Detect which cell encompasses the target text, then output its (x, y) center coordinate. 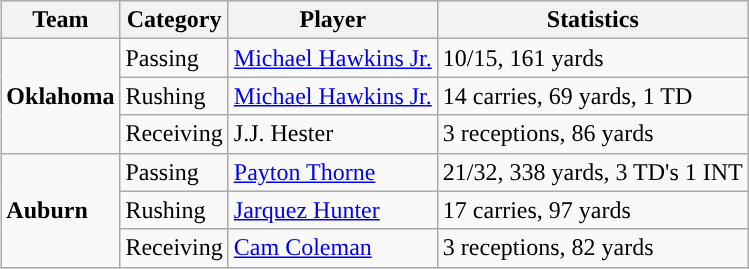
Jarquez Hunter (332, 210)
Category (174, 20)
Statistics (592, 20)
17 carries, 97 yards (592, 210)
Payton Thorne (332, 172)
3 receptions, 82 yards (592, 248)
21/32, 338 yards, 3 TD's 1 INT (592, 172)
14 carries, 69 yards, 1 TD (592, 96)
Cam Coleman (332, 248)
Oklahoma (60, 96)
3 receptions, 86 yards (592, 134)
10/15, 161 yards (592, 58)
J.J. Hester (332, 134)
Team (60, 20)
Auburn (60, 210)
Player (332, 20)
